Output the (x, y) coordinate of the center of the cell containing the given text.  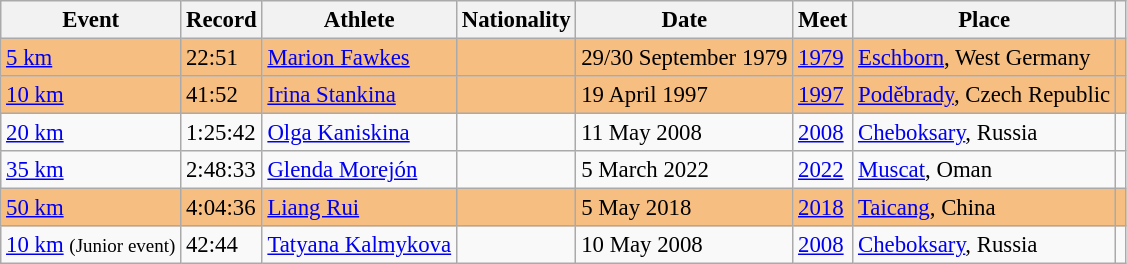
Marion Fawkes (359, 58)
Event (91, 20)
1979 (823, 58)
Nationality (516, 20)
42:44 (222, 245)
10 May 2008 (684, 245)
Olga Kaniskina (359, 133)
1997 (823, 95)
20 km (91, 133)
35 km (91, 170)
Place (984, 20)
Record (222, 20)
22:51 (222, 58)
29/30 September 1979 (684, 58)
1:25:42 (222, 133)
Glenda Morejón (359, 170)
Taicang, China (984, 208)
Poděbrady, Czech Republic (984, 95)
Athlete (359, 20)
11 May 2008 (684, 133)
50 km (91, 208)
Tatyana Kalmykova (359, 245)
Date (684, 20)
Meet (823, 20)
5 March 2022 (684, 170)
Liang Rui (359, 208)
41:52 (222, 95)
5 May 2018 (684, 208)
4:04:36 (222, 208)
2:48:33 (222, 170)
Muscat, Oman (984, 170)
10 km (Junior event) (91, 245)
10 km (91, 95)
19 April 1997 (684, 95)
5 km (91, 58)
2018 (823, 208)
2022 (823, 170)
Eschborn, West Germany (984, 58)
Irina Stankina (359, 95)
